Pinpoint the cell where the given text exists, returning its [X, Y] midpoint coordinate. 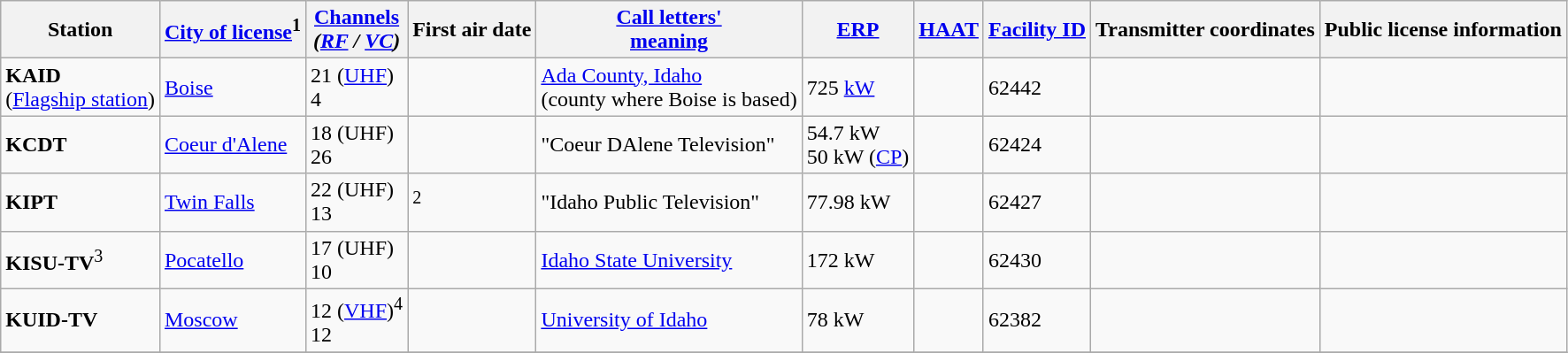
KUID-TV [81, 320]
62424 [1037, 145]
22 (UHF)13 [357, 202]
21 (UHF)4 [357, 87]
Moscow [232, 320]
2 [473, 202]
ERP [858, 30]
12 (VHF)412 [357, 320]
78 kW [858, 320]
62382 [1037, 320]
54.7 kW50 kW (CP) [858, 145]
Call letters'meaning [669, 30]
Facility ID [1037, 30]
172 kW [858, 260]
Ada County, Idaho(county where Boise is based) [669, 87]
"Idaho Public Television" [669, 202]
University of Idaho [669, 320]
77.98 kW [858, 202]
KAID(Flagship station) [81, 87]
First air date [473, 30]
Boise [232, 87]
18 (UHF)26 [357, 145]
KISU-TV3 [81, 260]
"Coeur DAlene Television" [669, 145]
Twin Falls [232, 202]
HAAT [949, 30]
62427 [1037, 202]
17 (UHF)10 [357, 260]
Coeur d'Alene [232, 145]
Idaho State University [669, 260]
Pocatello [232, 260]
City of license1 [232, 30]
62442 [1037, 87]
Transmitter coordinates [1205, 30]
Channels(RF / VC) [357, 30]
Public license information [1442, 30]
725 kW [858, 87]
KCDT [81, 145]
KIPT [81, 202]
62430 [1037, 260]
Station [81, 30]
